Return the [x, y] coordinate for the center point of the cell that contains the specified text.  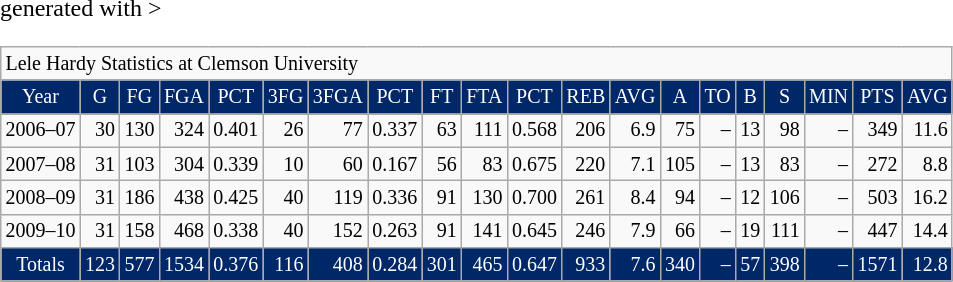
12 [750, 198]
Year [40, 96]
FG [140, 96]
98 [784, 130]
3FGA [338, 96]
0.425 [236, 198]
105 [680, 164]
301 [442, 264]
349 [878, 130]
66 [680, 230]
0.337 [395, 130]
FTA [485, 96]
2007–08 [40, 164]
3FG [286, 96]
0.401 [236, 130]
2006–07 [40, 130]
2009–10 [40, 230]
60 [338, 164]
447 [878, 230]
Lele Hardy Statistics at Clemson University [477, 64]
0.645 [534, 230]
63 [442, 130]
304 [184, 164]
0.700 [534, 198]
26 [286, 130]
56 [442, 164]
324 [184, 130]
94 [680, 198]
438 [184, 198]
0.675 [534, 164]
933 [586, 264]
141 [485, 230]
246 [586, 230]
0.284 [395, 264]
FGA [184, 96]
408 [338, 264]
Totals [40, 264]
PTS [878, 96]
0.263 [395, 230]
206 [586, 130]
7.9 [635, 230]
261 [586, 198]
TO [718, 96]
57 [750, 264]
FT [442, 96]
119 [338, 198]
S [784, 96]
0.338 [236, 230]
158 [140, 230]
0.376 [236, 264]
0.167 [395, 164]
16.2 [927, 198]
11.6 [927, 130]
8.4 [635, 198]
1571 [878, 264]
468 [184, 230]
30 [100, 130]
272 [878, 164]
0.647 [534, 264]
0.336 [395, 198]
75 [680, 130]
12.8 [927, 264]
465 [485, 264]
7.1 [635, 164]
A [680, 96]
REB [586, 96]
7.6 [635, 264]
340 [680, 264]
0.568 [534, 130]
220 [586, 164]
103 [140, 164]
503 [878, 198]
19 [750, 230]
2008–09 [40, 198]
106 [784, 198]
77 [338, 130]
14.4 [927, 230]
398 [784, 264]
577 [140, 264]
6.9 [635, 130]
10 [286, 164]
152 [338, 230]
116 [286, 264]
186 [140, 198]
123 [100, 264]
1534 [184, 264]
MIN [828, 96]
8.8 [927, 164]
G [100, 96]
B [750, 96]
0.339 [236, 164]
